Search for the cell housing the specified text and yield its (x, y) center coordinate. 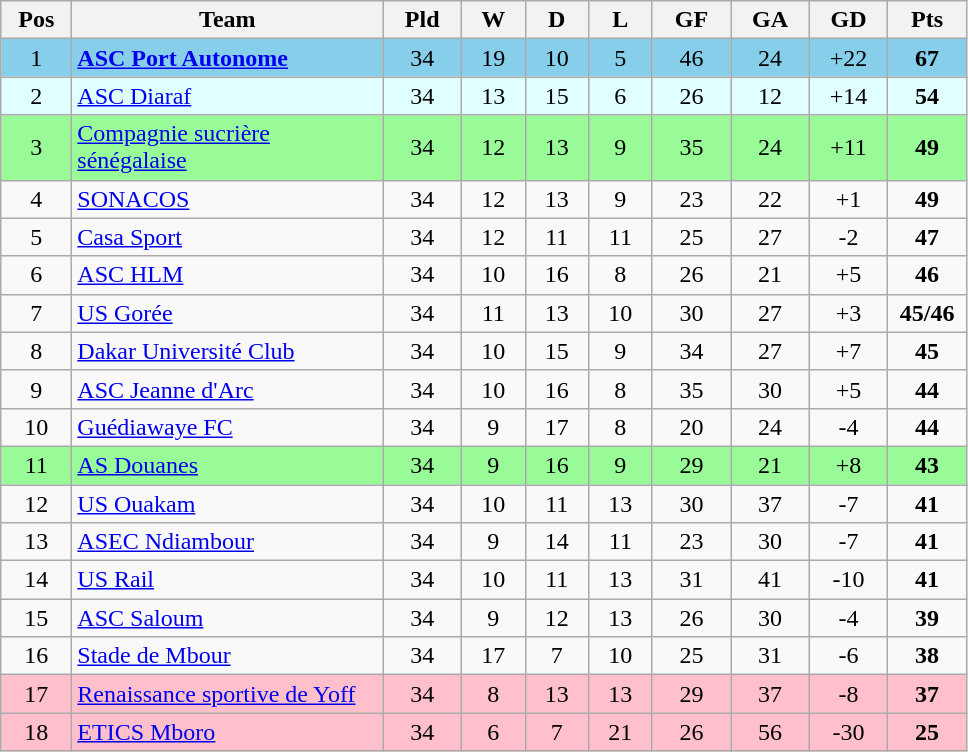
39 (928, 618)
ASEC Ndiambour (228, 542)
L (621, 20)
Pos (36, 20)
43 (928, 465)
-8 (848, 694)
+3 (848, 313)
2 (36, 96)
38 (928, 656)
-10 (848, 580)
56 (770, 732)
45/46 (928, 313)
AS Douanes (228, 465)
19 (493, 58)
GA (770, 20)
67 (928, 58)
Compagnie sucrière sénégalaise (228, 148)
+1 (848, 199)
ASC Port Autonome (228, 58)
Renaissance sportive de Yoff (228, 694)
ETICS Mboro (228, 732)
-2 (848, 237)
+11 (848, 148)
-30 (848, 732)
D (557, 20)
-6 (848, 656)
US Ouakam (228, 503)
GD (848, 20)
GF (692, 20)
ASC Jeanne d'Arc (228, 389)
22 (770, 199)
ASC Saloum (228, 618)
Stade de Mbour (228, 656)
Guédiawaye FC (228, 427)
+22 (848, 58)
Casa Sport (228, 237)
SONACOS (228, 199)
3 (36, 148)
W (493, 20)
20 (692, 427)
54 (928, 96)
Team (228, 20)
1 (36, 58)
Dakar Université Club (228, 351)
45 (928, 351)
47 (928, 237)
+8 (848, 465)
18 (36, 732)
ASC Diaraf (228, 96)
Pld (422, 20)
4 (36, 199)
+14 (848, 96)
Pts (928, 20)
US Gorée (228, 313)
US Rail (228, 580)
ASC HLM (228, 275)
+7 (848, 351)
